Identify which cell holds the provided text, then report its [x, y] central coordinate. 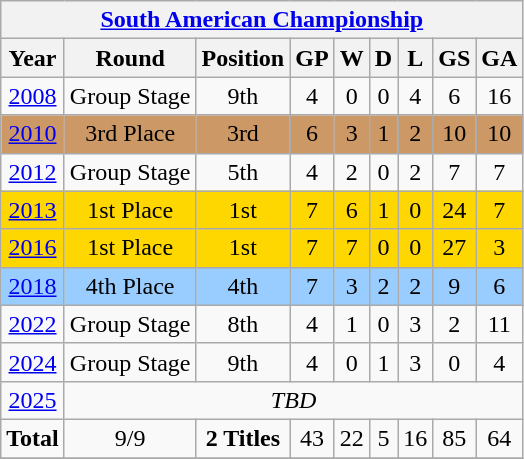
South American Championship [262, 20]
5th [243, 172]
TBD [294, 400]
2025 [33, 400]
22 [352, 438]
GP [312, 58]
L [416, 58]
2024 [33, 362]
3rd [243, 134]
3rd Place [130, 134]
2018 [33, 286]
Round [130, 58]
2010 [33, 134]
Year [33, 58]
2012 [33, 172]
D [383, 58]
2022 [33, 324]
GA [500, 58]
64 [500, 438]
24 [454, 210]
Total [33, 438]
GS [454, 58]
8th [243, 324]
2 Titles [243, 438]
5 [383, 438]
11 [500, 324]
27 [454, 248]
W [352, 58]
4th [243, 286]
Position [243, 58]
43 [312, 438]
9 [454, 286]
2016 [33, 248]
2008 [33, 96]
2013 [33, 210]
85 [454, 438]
4th Place [130, 286]
9/9 [130, 438]
